Detect which cell encompasses the target text, then output its [X, Y] center coordinate. 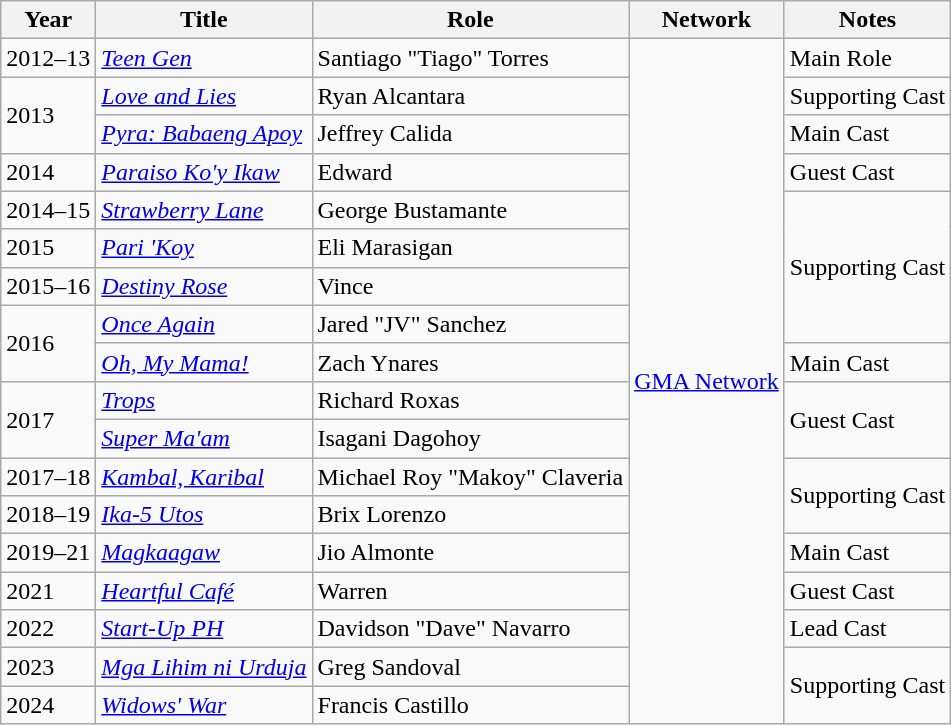
Mga Lihim ni Urduja [204, 667]
Greg Sandoval [470, 667]
GMA Network [707, 382]
Ika-5 Utos [204, 515]
Vince [470, 286]
George Bustamante [470, 210]
Network [707, 20]
Heartful Café [204, 591]
Destiny Rose [204, 286]
2015–16 [48, 286]
Teen Gen [204, 58]
Jeffrey Calida [470, 134]
Richard Roxas [470, 400]
Zach Ynares [470, 362]
2016 [48, 343]
Ryan Alcantara [470, 96]
Eli Marasigan [470, 248]
Widows' War [204, 705]
Love and Lies [204, 96]
Super Ma'am [204, 438]
Santiago "Tiago" Torres [470, 58]
2015 [48, 248]
Jio Almonte [470, 553]
2023 [48, 667]
2017 [48, 419]
Francis Castillo [470, 705]
2012–13 [48, 58]
Magkaagaw [204, 553]
2021 [48, 591]
Davidson "Dave" Navarro [470, 629]
Oh, My Mama! [204, 362]
Jared "JV" Sanchez [470, 324]
Paraiso Ko'y Ikaw [204, 172]
Edward [470, 172]
Lead Cast [867, 629]
Warren [470, 591]
Title [204, 20]
2018–19 [48, 515]
Brix Lorenzo [470, 515]
Pyra: Babaeng Apoy [204, 134]
Once Again [204, 324]
Strawberry Lane [204, 210]
Isagani Dagohoy [470, 438]
2019–21 [48, 553]
Kambal, Karibal [204, 477]
Year [48, 20]
Role [470, 20]
Notes [867, 20]
2017–18 [48, 477]
Start-Up PH [204, 629]
2024 [48, 705]
Main Role [867, 58]
2013 [48, 115]
Trops [204, 400]
Pari 'Koy [204, 248]
Michael Roy "Makoy" Claveria [470, 477]
2022 [48, 629]
2014 [48, 172]
2014–15 [48, 210]
